Find where the given text appears and provide that cell's center as [X, Y] coordinate. 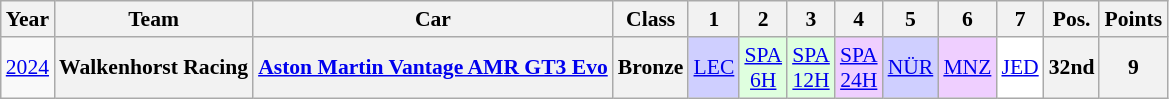
2 [763, 19]
Aston Martin Vantage AMR GT3 Evo [433, 68]
JED [1020, 68]
Class [651, 19]
32nd [1072, 68]
1 [714, 19]
7 [1020, 19]
9 [1133, 68]
5 [911, 19]
4 [859, 19]
SPA12H [811, 68]
Year [28, 19]
SPA24H [859, 68]
NÜR [911, 68]
Team [154, 19]
Walkenhorst Racing [154, 68]
3 [811, 19]
2024 [28, 68]
MNZ [967, 68]
6 [967, 19]
Car [433, 19]
Points [1133, 19]
Bronze [651, 68]
Pos. [1072, 19]
LEC [714, 68]
SPA6H [763, 68]
